Locate the cell with the specified text and output its [x, y] center coordinate. 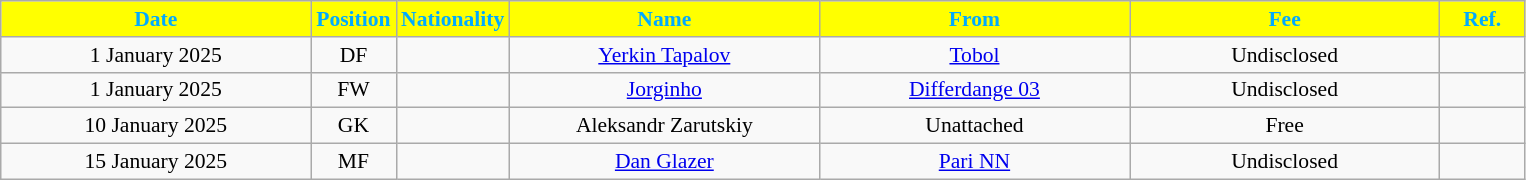
MF [354, 162]
Pari NN [974, 162]
15 January 2025 [156, 162]
Ref. [1482, 19]
Jorginho [664, 90]
Nationality [452, 19]
FW [354, 90]
Date [156, 19]
Tobol [974, 55]
Unattached [974, 126]
Free [1285, 126]
10 January 2025 [156, 126]
DF [354, 55]
Name [664, 19]
GK [354, 126]
Fee [1285, 19]
From [974, 19]
Yerkin Tapalov [664, 55]
Differdange 03 [974, 90]
Dan Glazer [664, 162]
Position [354, 19]
Aleksandr Zarutskiy [664, 126]
